Identify which cell holds the provided text, then report its (X, Y) central coordinate. 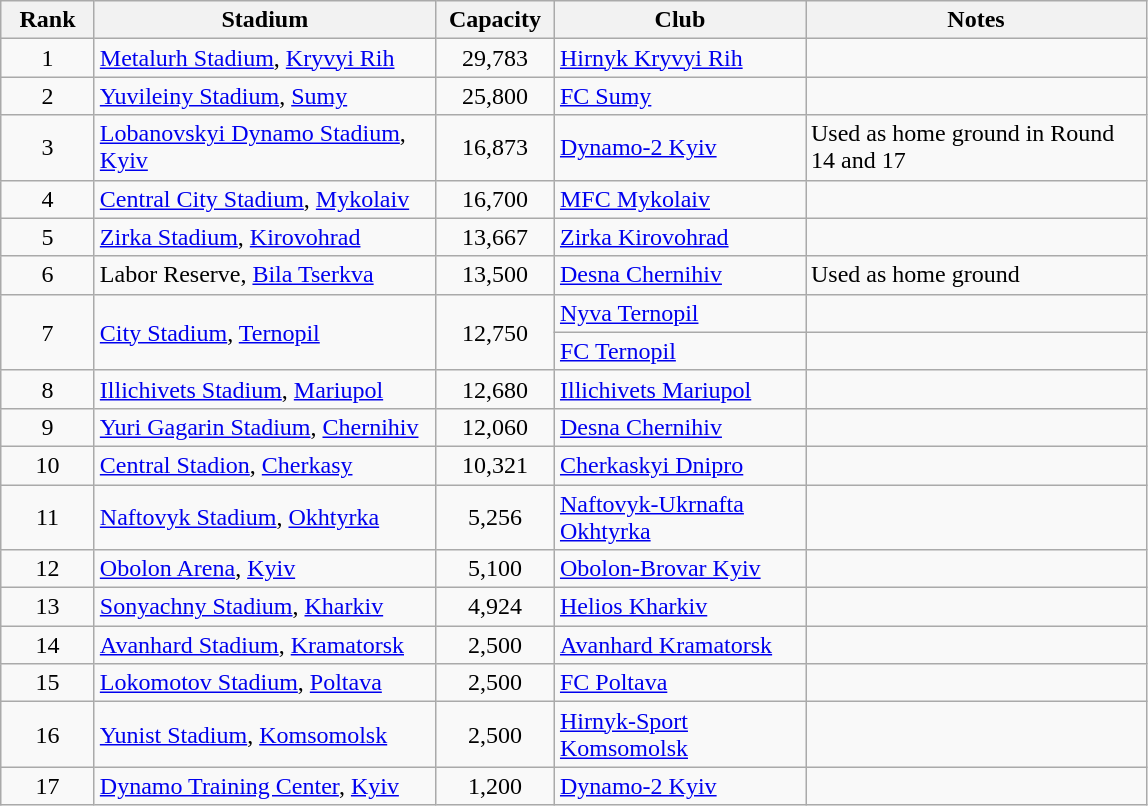
Stadium (264, 20)
12,680 (494, 389)
Metalurh Stadium, Kryvyi Rih (264, 58)
Obolon Arena, Kyiv (264, 569)
1 (48, 58)
8 (48, 389)
11 (48, 516)
Used as home ground in Round 14 and 17 (976, 148)
3 (48, 148)
5,256 (494, 516)
16 (48, 734)
Zirka Stadium, Kirovohrad (264, 237)
4,924 (494, 607)
Yuvileiny Stadium, Sumy (264, 96)
Club (680, 20)
6 (48, 275)
10,321 (494, 465)
Yunist Stadium, Komsomolsk (264, 734)
13,667 (494, 237)
Notes (976, 20)
Capacity (494, 20)
15 (48, 683)
Illichivets Mariupol (680, 389)
Illichivets Stadium, Mariupol (264, 389)
Avanhard Stadium, Kramatorsk (264, 645)
16,700 (494, 199)
14 (48, 645)
1,200 (494, 786)
25,800 (494, 96)
Dynamo Training Center, Kyiv (264, 786)
Cherkaskyi Dnipro (680, 465)
17 (48, 786)
Helios Kharkiv (680, 607)
Naftovyk Stadium, Okhtyrka (264, 516)
12,060 (494, 427)
FC Sumy (680, 96)
Lobanovskyi Dynamo Stadium, Kyiv (264, 148)
Labor Reserve, Bila Tserkva (264, 275)
16,873 (494, 148)
7 (48, 332)
Zirka Kirovohrad (680, 237)
12 (48, 569)
Central City Stadium, Mykolaiv (264, 199)
City Stadium, Ternopil (264, 332)
Sonyachny Stadium, Kharkiv (264, 607)
Used as home ground (976, 275)
Avanhard Kramatorsk (680, 645)
MFC Mykolaiv (680, 199)
2 (48, 96)
5,100 (494, 569)
10 (48, 465)
29,783 (494, 58)
9 (48, 427)
Central Stadion, Cherkasy (264, 465)
Rank (48, 20)
13,500 (494, 275)
5 (48, 237)
Hirnyk Kryvyi Rih (680, 58)
Obolon-Brovar Kyiv (680, 569)
FC Poltava (680, 683)
Naftovyk-Ukrnafta Okhtyrka (680, 516)
12,750 (494, 332)
Yuri Gagarin Stadium, Chernihiv (264, 427)
FC Ternopil (680, 351)
Hirnyk-Sport Komsomolsk (680, 734)
4 (48, 199)
13 (48, 607)
Lokomotov Stadium, Poltava (264, 683)
Nyva Ternopil (680, 313)
